Identify which cell holds the provided text, then report its (x, y) central coordinate. 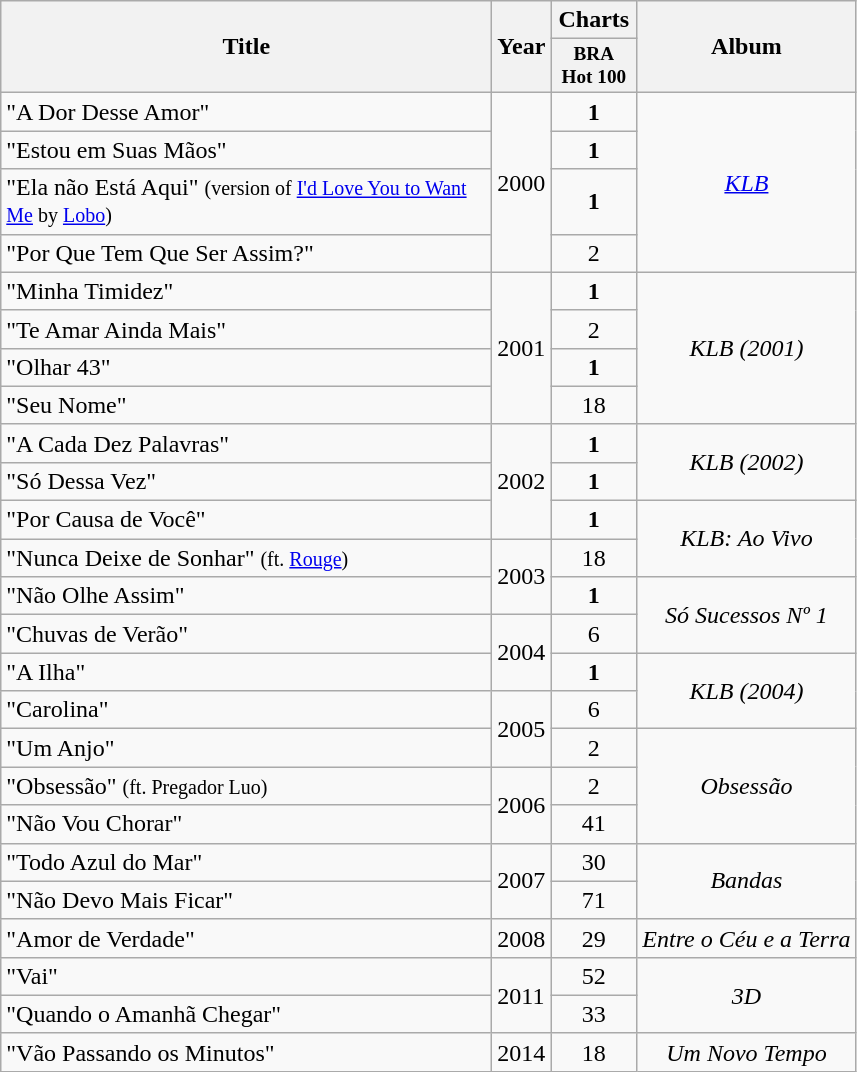
Só Sucessos Nº 1 (746, 615)
"Vão Passando os Minutos" (246, 1052)
"Obsessão" (ft. Pregador Luo) (246, 786)
29 (594, 938)
"Olhar 43" (246, 367)
"Por Causa de Você" (246, 520)
"Por Que Tem Que Ser Assim?" (246, 253)
Year (522, 47)
71 (594, 900)
Bandas (746, 881)
"Um Anjo" (246, 748)
2004 (522, 653)
"Amor de Verdade" (246, 938)
2007 (522, 881)
3D (746, 995)
"Te Amar Ainda Mais" (246, 329)
"Só Dessa Vez" (246, 482)
Entre o Céu e a Terra (746, 938)
2002 (522, 481)
2001 (522, 348)
33 (594, 1014)
KLB (746, 182)
KLB (2004) (746, 691)
30 (594, 862)
"Quando o Amanhã Chegar" (246, 1014)
"A Cada Dez Palavras" (246, 443)
"Não Vou Chorar" (246, 824)
2008 (522, 938)
"Todo Azul do Mar" (246, 862)
"Nunca Deixe de Sonhar" (ft. Rouge) (246, 558)
2000 (522, 182)
"Não Devo Mais Ficar" (246, 900)
"A Ilha" (246, 672)
Title (246, 47)
"Minha Timidez" (246, 291)
"A Dor Desse Amor" (246, 112)
2005 (522, 729)
"Carolina" (246, 710)
2006 (522, 805)
"Seu Nome" (246, 405)
2003 (522, 577)
Album (746, 47)
Um Novo Tempo (746, 1052)
2014 (522, 1052)
52 (594, 976)
41 (594, 824)
"Estou em Suas Mãos" (246, 150)
KLB (2002) (746, 462)
2011 (522, 995)
Obsessão (746, 786)
"Chuvas de Verão" (246, 634)
KLB (2001) (746, 348)
BRAHot 100 (594, 66)
"Não Olhe Assim" (246, 596)
"Vai" (246, 976)
"Ela não Está Aqui" (version of I'd Love You to Want Me by Lobo) (246, 202)
Charts (594, 20)
KLB: Ao Vivo (746, 539)
